Capture the cell that displays the provided text and extract its [X, Y] central coordinate. 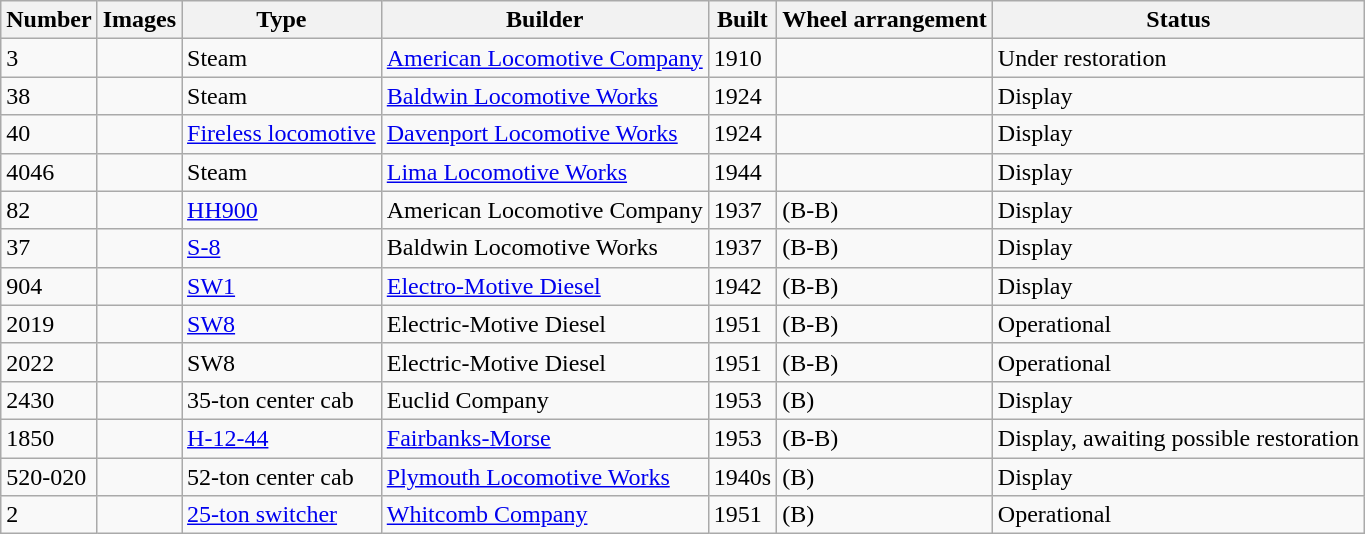
904 [49, 286]
1944 [742, 172]
Wheel arrangement [885, 20]
520-020 [49, 477]
SW1 [282, 286]
2430 [49, 400]
52-ton center cab [282, 477]
Builder [544, 20]
Euclid Company [544, 400]
Fairbanks-Morse [544, 438]
Plymouth Locomotive Works [544, 477]
Under restoration [1178, 58]
Number [49, 20]
40 [49, 134]
Lima Locomotive Works [544, 172]
1942 [742, 286]
4046 [49, 172]
82 [49, 210]
1910 [742, 58]
38 [49, 96]
Whitcomb Company [544, 515]
37 [49, 248]
Display, awaiting possible restoration [1178, 438]
S-8 [282, 248]
2019 [49, 324]
Images [139, 20]
HH900 [282, 210]
1850 [49, 438]
35-ton center cab [282, 400]
2022 [49, 362]
3 [49, 58]
Type [282, 20]
1940s [742, 477]
2 [49, 515]
25-ton switcher [282, 515]
Built [742, 20]
Davenport Locomotive Works [544, 134]
H-12-44 [282, 438]
Status [1178, 20]
Electro-Motive Diesel [544, 286]
Fireless locomotive [282, 134]
